Capture the cell that displays the provided text and extract its (x, y) central coordinate. 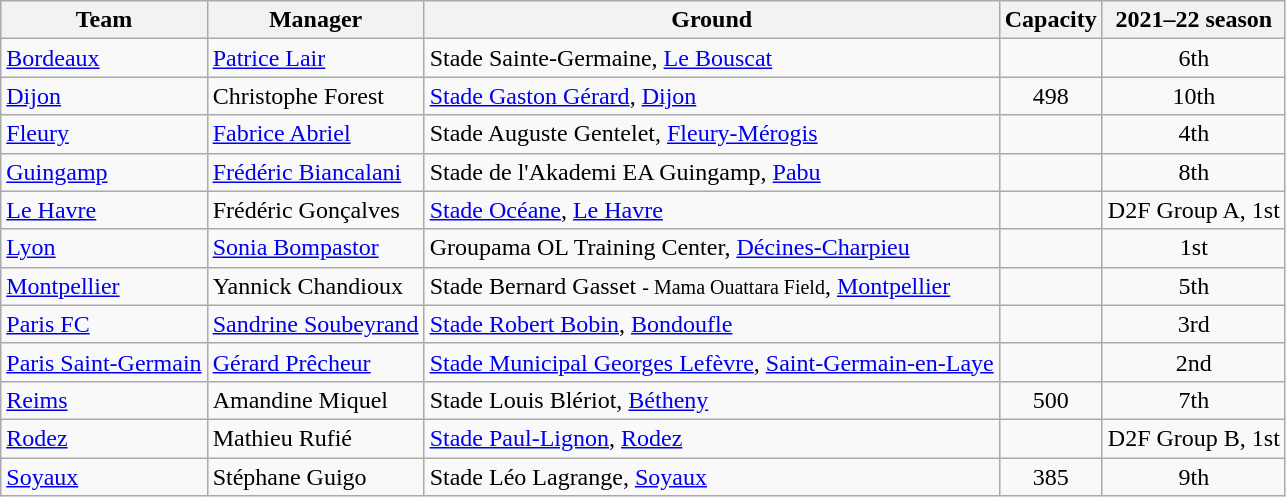
D2F Group B, 1st (1194, 438)
Amandine Miquel (316, 400)
Team (104, 20)
Paris FC (104, 324)
Stade de l'Akademi EA Guingamp, Pabu (712, 172)
Gérard Prêcheur (316, 362)
Frédéric Biancalani (316, 172)
Stade Louis Blériot, Bétheny (712, 400)
Stade Sainte-Germaine, Le Bouscat (712, 58)
Manager (316, 20)
Stéphane Guigo (316, 477)
Stade Léo Lagrange, Soyaux (712, 477)
Frédéric Gonçalves (316, 210)
3rd (1194, 324)
Soyaux (104, 477)
Stade Paul-Lignon, Rodez (712, 438)
Stade Auguste Gentelet, Fleury-Mérogis (712, 134)
8th (1194, 172)
Sonia Bompastor (316, 248)
5th (1194, 286)
7th (1194, 400)
500 (1050, 400)
Capacity (1050, 20)
Fabrice Abriel (316, 134)
Stade Bernard Gasset - Mama Ouattara Field, Montpellier (712, 286)
Lyon (104, 248)
Paris Saint-Germain (104, 362)
Fleury (104, 134)
Bordeaux (104, 58)
D2F Group A, 1st (1194, 210)
Groupama OL Training Center, Décines-Charpieu (712, 248)
385 (1050, 477)
Dijon (104, 96)
Le Havre (104, 210)
498 (1050, 96)
Ground (712, 20)
Montpellier (104, 286)
Stade Gaston Gérard, Dijon (712, 96)
Stade Océane, Le Havre (712, 210)
10th (1194, 96)
4th (1194, 134)
Patrice Lair (316, 58)
Guingamp (104, 172)
Reims (104, 400)
Stade Municipal Georges Lefèvre, Saint-Germain-en-Laye (712, 362)
2021–22 season (1194, 20)
Yannick Chandioux (316, 286)
6th (1194, 58)
Stade Robert Bobin, Bondoufle (712, 324)
9th (1194, 477)
Christophe Forest (316, 96)
Sandrine Soubeyrand (316, 324)
2nd (1194, 362)
1st (1194, 248)
Rodez (104, 438)
Mathieu Rufié (316, 438)
